Scan for the cell matching the given text and deliver its (X, Y) coordinate at center. 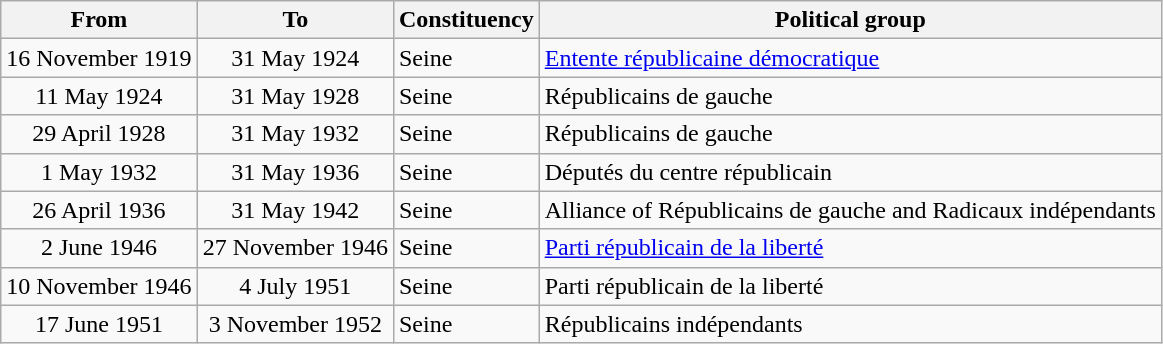
17 June 1951 (99, 324)
4 July 1951 (295, 286)
Alliance of Républicains de gauche and Radicaux indépendants (850, 210)
26 April 1936 (99, 210)
Députés du centre républicain (850, 172)
1 May 1932 (99, 172)
3 November 1952 (295, 324)
10 November 1946 (99, 286)
To (295, 20)
11 May 1924 (99, 96)
31 May 1924 (295, 58)
From (99, 20)
29 April 1928 (99, 134)
31 May 1932 (295, 134)
Political group (850, 20)
31 May 1942 (295, 210)
16 November 1919 (99, 58)
Républicains indépendants (850, 324)
2 June 1946 (99, 248)
31 May 1936 (295, 172)
27 November 1946 (295, 248)
Constituency (466, 20)
Entente républicaine démocratique (850, 58)
31 May 1928 (295, 96)
